Detect which cell encompasses the target text, then output its [X, Y] center coordinate. 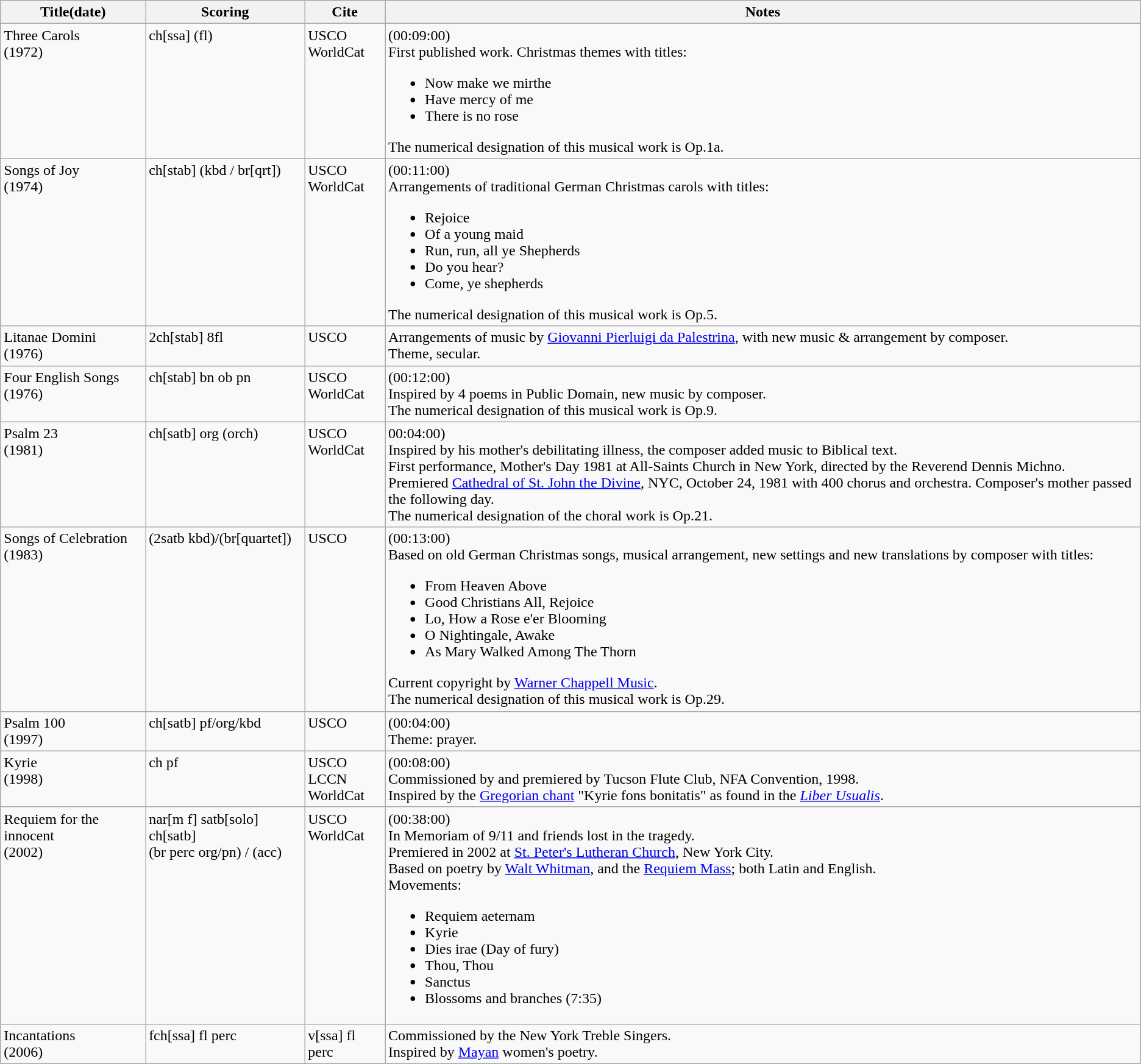
USCOLCCNWorldCat [345, 779]
Title(date) [73, 12]
Songs of Celebration(1983) [73, 619]
Incantations(2006) [73, 1043]
ch[stab] bn ob pn [226, 394]
Three Carols(1972) [73, 91]
Cite [345, 12]
(2satb kbd)/(br[quartet]) [226, 619]
Notes [763, 12]
2ch[stab] 8fl [226, 346]
v[ssa] fl perc [345, 1043]
fch[ssa] fl perc [226, 1043]
Commissioned by the New York Treble Singers.Inspired by Mayan women's poetry. [763, 1043]
Psalm 100(1997) [73, 731]
Songs of Joy(1974) [73, 243]
Psalm 23(1981) [73, 474]
Kyrie(1998) [73, 779]
(00:12:00)Inspired by 4 poems in Public Domain, new music by composer.The numerical designation of this musical work is Op.9. [763, 394]
ch[satb] pf/org/kbd [226, 731]
ch[stab] (kbd / br[qrt]) [226, 243]
ch[satb] org (orch) [226, 474]
Arrangements of music by Giovanni Pierluigi da Palestrina, with new music & arrangement by composer.Theme, secular. [763, 346]
Scoring [226, 12]
(00:04:00)Theme: prayer. [763, 731]
nar[m f] satb[solo] ch[satb](br perc org/pn) / (acc) [226, 915]
Requiem for the innocent(2002) [73, 915]
ch[ssa] (fl) [226, 91]
Four English Songs(1976) [73, 394]
ch pf [226, 779]
USCO WorldCat [345, 91]
Litanae Domini(1976) [73, 346]
